Search for the cell housing the specified text and yield its [x, y] center coordinate. 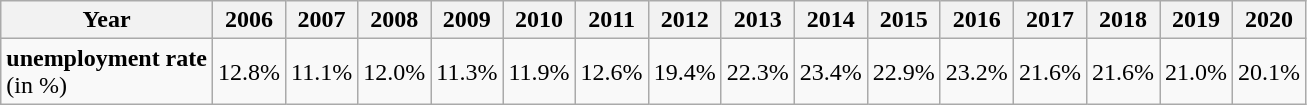
2015 [904, 20]
12.8% [248, 72]
12.6% [612, 72]
23.4% [830, 72]
2007 [322, 20]
11.1% [322, 72]
Year [107, 20]
19.4% [684, 72]
12.0% [394, 72]
2017 [1050, 20]
2018 [1122, 20]
2011 [612, 20]
2006 [248, 20]
2019 [1196, 20]
2012 [684, 20]
unemployment rate(in %) [107, 72]
2009 [467, 20]
22.9% [904, 72]
23.2% [976, 72]
2013 [758, 20]
11.9% [539, 72]
20.1% [1270, 72]
2008 [394, 20]
11.3% [467, 72]
2020 [1270, 20]
22.3% [758, 72]
21.0% [1196, 72]
2014 [830, 20]
2010 [539, 20]
2016 [976, 20]
